Detect which cell encompasses the target text, then output its (x, y) center coordinate. 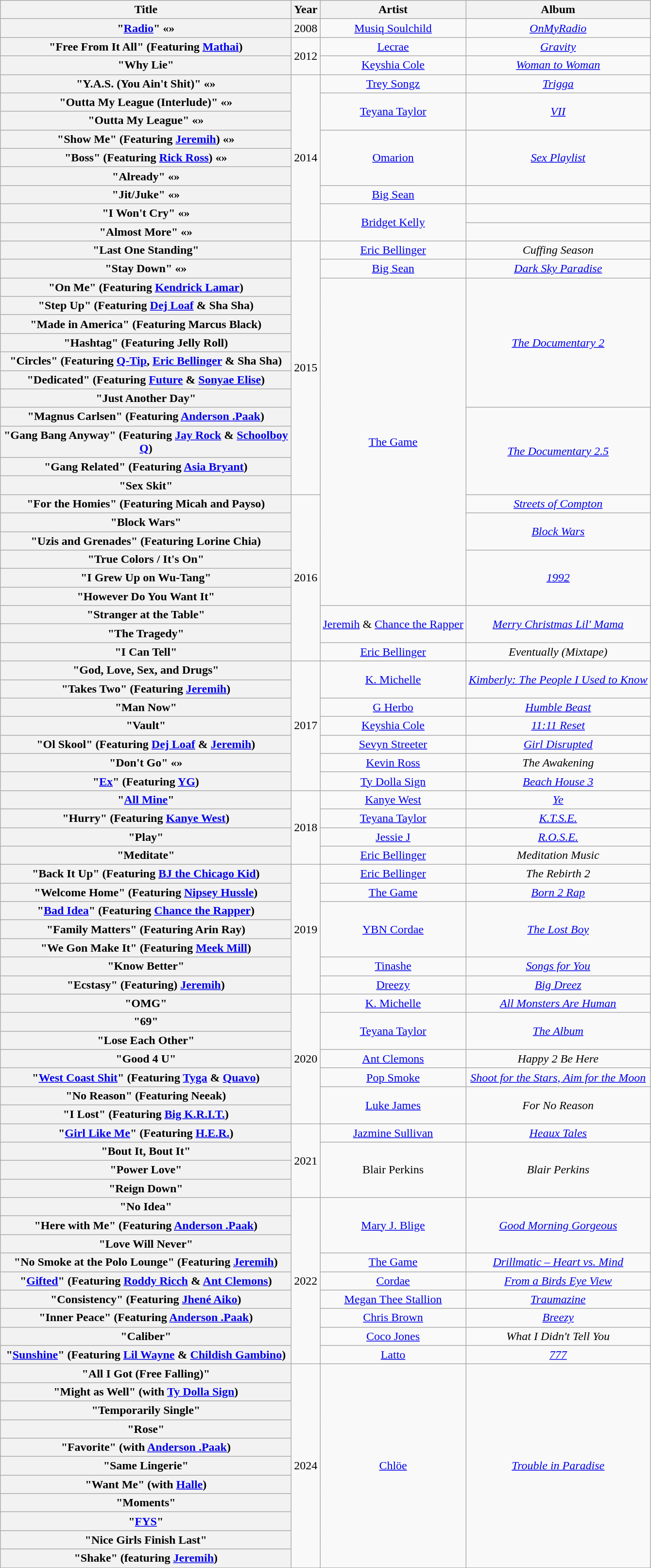
2016 (306, 577)
"Show Me" (Featuring Jeremih) «» (146, 139)
Title (146, 10)
Songs for You (558, 966)
Jeremih & Chance the Rapper (393, 624)
"Bout It, Bout It" (146, 1151)
"Lose Each Other" (146, 1040)
Merry Christmas Lil' Mama (558, 624)
"Reign Down" (146, 1188)
"Gang Related" (Featuring Asia Bryant) (146, 467)
"Rose" (146, 1429)
Beach House 3 (558, 781)
"Caliber" (146, 1336)
Shoot for the Stars, Aim for the Moon (558, 1077)
The Documentary 2.5 (558, 451)
Heaux Tales (558, 1133)
"Free From It All" (Featuring Mathai) (146, 47)
"Back It Up" (Featuring BJ the Chicago Kid) (146, 874)
"God, Love, Sex, and Drugs" (146, 670)
Drillmatic – Heart vs. Mind (558, 1262)
2024 (306, 1466)
"Consistency" (Featuring Jhené Aiko) (146, 1299)
"We Gon Make It" (Featuring Meek Mill) (146, 948)
The Awakening (558, 763)
"Don't Go" «» (146, 763)
Kimberly: The People I Used to Know (558, 679)
"Power Love" (146, 1170)
Eventually (Mixtape) (558, 652)
The Rebirth 2 (558, 874)
Album (558, 10)
"Good 4 U" (146, 1059)
"I Grew Up on Wu-Tang" (146, 578)
Cuffing Season (558, 250)
"Same Lingerie" (146, 1466)
"Inner Peace" (Featuring Anderson .Paak) (146, 1318)
"Uzis and Grenades" (Featuring Lorine Chia) (146, 541)
Humble Beast (558, 707)
"Stay Down" «» (146, 269)
"Love Will Never" (146, 1244)
"Why Lie" (146, 65)
"No Reason" (Featuring Neeak) (146, 1096)
2017 (306, 726)
"Bad Idea" (Featuring Chance the Rapper) (146, 911)
"Want Me" (with Halle) (146, 1484)
"Sex Skit" (146, 485)
"Sunshine" (Featuring Lil Wayne & Childish Gambino) (146, 1355)
Good Morning Gorgeous (558, 1225)
VII (558, 111)
"Shake" (featuring Jeremih) (146, 1558)
OnMyRadio (558, 28)
"Last One Standing" (146, 250)
"Temporarily Single" (146, 1410)
Jazmine Sullivan (393, 1133)
For No Reason (558, 1105)
"Know Better" (146, 966)
Gravity (558, 47)
"69" (146, 1022)
Kanye West (393, 800)
"Boss" (Featuring Rick Ross) «» (146, 157)
"Magnus Carlsen" (Featuring Anderson .Paak) (146, 417)
Meditation Music (558, 855)
"Nice Girls Finish Last" (146, 1540)
Kevin Ross (393, 763)
"Step Up" (Featuring Dej Loaf & Sha Sha) (146, 306)
"Y.A.S. (You Ain't Shit)" «» (146, 84)
"Gifted" (Featuring Roddy Ricch & Ant Clemons) (146, 1281)
"Already" «» (146, 176)
2015 (306, 368)
All Monsters Are Human (558, 1003)
Lecrae (393, 47)
"For the Homies" (Featuring Micah and Payso) (146, 504)
The Documentary 2 (558, 343)
Chris Brown (393, 1318)
Streets of Compton (558, 504)
2008 (306, 28)
"On Me" (Featuring Kendrick Lamar) (146, 287)
"Stranger at the Table" (146, 615)
"Takes Two" (Featuring Jeremih) (146, 689)
"Family Matters" (Featuring Arin Ray) (146, 929)
"Radio" «» (146, 28)
Girl Disrupted (558, 744)
"Just Another Day" (146, 398)
"Girl Like Me" (Featuring H.E.R.) (146, 1133)
2014 (306, 157)
"Jit/Juke" «» (146, 194)
"No Smoke at the Polo Lounge" (Featuring Jeremih) (146, 1262)
Ant Clemons (393, 1059)
Sevyn Streeter (393, 744)
2022 (306, 1281)
"FYS" (146, 1521)
"West Coast Shit" (Featuring Tyga & Quavo) (146, 1077)
What I Didn't Tell You (558, 1336)
The Album (558, 1031)
"I Won't Cry" «» (146, 213)
Cordae (393, 1281)
Trigga (558, 84)
The Lost Boy (558, 929)
"Welcome Home" (Featuring Nipsey Hussle) (146, 892)
"No Idea" (146, 1207)
"Block Wars" (146, 522)
"Play" (146, 836)
2012 (306, 56)
Mary J. Blige (393, 1225)
Dreezy (393, 985)
Pop Smoke (393, 1077)
"Hashtag" (Featuring Jelly Roll) (146, 343)
K.T.S.E. (558, 818)
Jessie J (393, 836)
Dark Sky Paradise (558, 269)
Coco Jones (393, 1336)
Musiq Soulchild (393, 28)
Megan Thee Stallion (393, 1299)
YBN Cordae (393, 929)
"OMG" (146, 1003)
G Herbo (393, 707)
2021 (306, 1161)
Trouble in Paradise (558, 1466)
"Made in America" (Featuring Marcus Black) (146, 324)
Sex Playlist (558, 157)
2020 (306, 1059)
"Vault" (146, 726)
Chlöe (393, 1466)
2019 (306, 929)
"Ecstasy" (Featuring) Jeremih) (146, 985)
"Almost More" «» (146, 232)
"I Lost" (Featuring Big K.R.I.T.) (146, 1114)
Traumazine (558, 1299)
R.O.S.E. (558, 836)
"Ex" (Featuring YG) (146, 781)
"Gang Bang Anyway" (Featuring Jay Rock & Schoolboy Q) (146, 441)
Latto (393, 1355)
"All Mine" (146, 800)
"However Do You Want It" (146, 596)
Ye (558, 800)
"Hurry" (Featuring Kanye West) (146, 818)
"True Colors / It's On" (146, 559)
Bridget Kelly (393, 222)
"The Tragedy" (146, 633)
Luke James (393, 1105)
Breezy (558, 1318)
Born 2 Rap (558, 892)
"Meditate" (146, 855)
Trey Songz (393, 84)
777 (558, 1355)
Tinashe (393, 966)
"Moments" (146, 1503)
2018 (306, 827)
"Ol Skool" (Featuring Dej Loaf & Jeremih) (146, 744)
"Might as Well" (with Ty Dolla Sign) (146, 1392)
"Dedicated" (Featuring Future & Sonyae Elise) (146, 380)
Ty Dolla Sign (393, 781)
"I Can Tell" (146, 652)
Block Wars (558, 531)
"Outta My League" «» (146, 121)
Year (306, 10)
11:11 Reset (558, 726)
Woman to Woman (558, 65)
"Here with Me" (Featuring Anderson .Paak) (146, 1225)
"Outta My League (Interlude)" «» (146, 102)
From a Birds Eye View (558, 1281)
Omarion (393, 157)
1992 (558, 578)
Happy 2 Be Here (558, 1059)
Artist (393, 10)
"Favorite" (with Anderson .Paak) (146, 1447)
"Man Now" (146, 707)
Big Dreez (558, 985)
"Circles" (Featuring Q-Tip, Eric Bellinger & Sha Sha) (146, 361)
"All I Got (Free Falling)" (146, 1373)
